Return the (x, y) coordinate for the center point of the cell that contains the specified text.  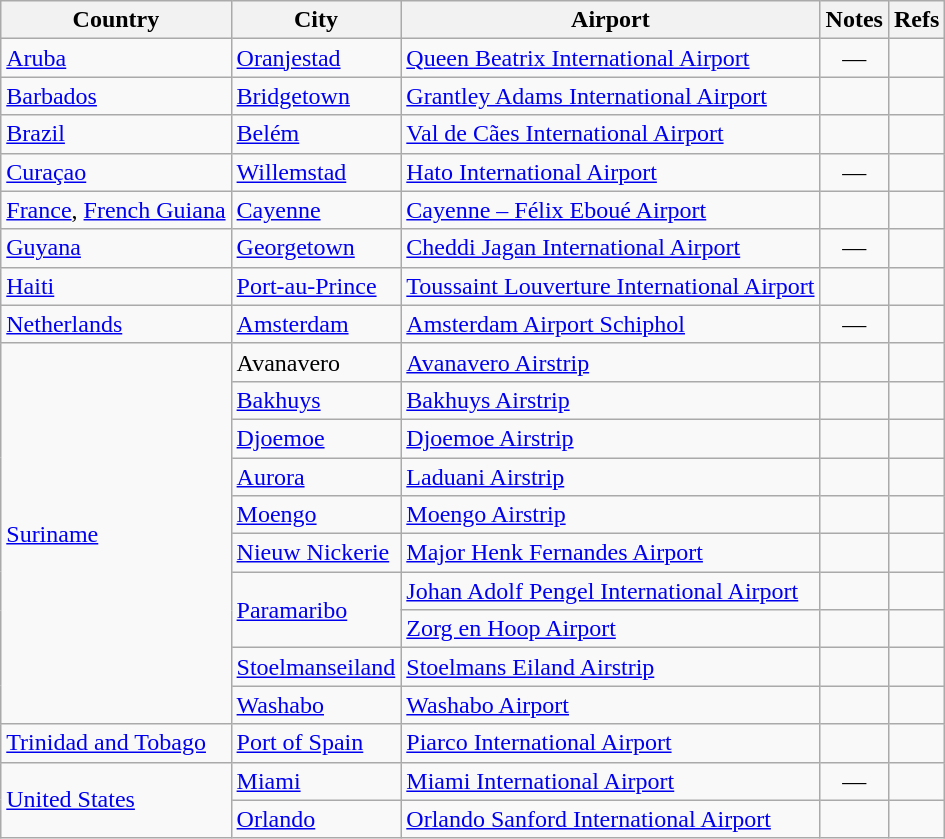
City (316, 20)
Hato International Airport (610, 172)
Johan Adolf Pengel International Airport (610, 591)
Curaçao (116, 172)
Bakhuys (316, 400)
Queen Beatrix International Airport (610, 58)
Aurora (316, 477)
Moengo (316, 515)
United States (116, 800)
Djoemoe (316, 438)
Notes (854, 20)
Airport (610, 20)
Trinidad and Tobago (116, 743)
France, French Guiana (116, 210)
Nieuw Nickerie (316, 553)
Orlando Sanford International Airport (610, 819)
Barbados (116, 96)
Guyana (116, 248)
Amsterdam Airport Schiphol (610, 324)
Georgetown (316, 248)
Washabo Airport (610, 705)
Bridgetown (316, 96)
Suriname (116, 534)
Zorg en Hoop Airport (610, 629)
Amsterdam (316, 324)
Val de Cães International Airport (610, 134)
Cayenne (316, 210)
Piarco International Airport (610, 743)
Stoelmanseiland (316, 667)
Oranjestad (316, 58)
Stoelmans Eiland Airstrip (610, 667)
Belém (316, 134)
Miami (316, 781)
Haiti (116, 286)
Paramaribo (316, 610)
Country (116, 20)
Avanavero (316, 362)
Moengo Airstrip (610, 515)
Orlando (316, 819)
Avanavero Airstrip (610, 362)
Major Henk Fernandes Airport (610, 553)
Netherlands (116, 324)
Aruba (116, 58)
Grantley Adams International Airport (610, 96)
Washabo (316, 705)
Miami International Airport (610, 781)
Laduani Airstrip (610, 477)
Willemstad (316, 172)
Brazil (116, 134)
Djoemoe Airstrip (610, 438)
Cayenne – Félix Eboué Airport (610, 210)
Refs (916, 20)
Toussaint Louverture International Airport (610, 286)
Port of Spain (316, 743)
Port-au-Prince (316, 286)
Cheddi Jagan International Airport (610, 248)
Bakhuys Airstrip (610, 400)
